Detect which cell encompasses the target text, then output its (x, y) center coordinate. 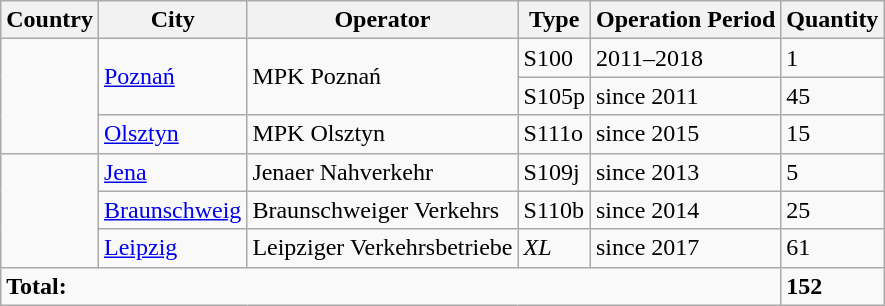
Operation Period (685, 20)
1 (832, 58)
152 (832, 286)
since 2013 (685, 172)
XL (554, 248)
Jenaer Nahverkehr (382, 172)
2011–2018 (685, 58)
Leipzig (172, 248)
61 (832, 248)
since 2015 (685, 134)
Quantity (832, 20)
S110b (554, 210)
Leipziger Verkehrsbetriebe (382, 248)
15 (832, 134)
Braunschweig (172, 210)
since 2011 (685, 96)
Braunschweiger Verkehrs (382, 210)
MPK Olsztyn (382, 134)
S109j (554, 172)
since 2014 (685, 210)
S105p (554, 96)
Operator (382, 20)
Country (50, 20)
25 (832, 210)
Total: (391, 286)
S111o (554, 134)
S100 (554, 58)
since 2017 (685, 248)
Jena (172, 172)
Olsztyn (172, 134)
Poznań (172, 77)
Type (554, 20)
MPK Poznań (382, 77)
City (172, 20)
5 (832, 172)
45 (832, 96)
